Determine the (X, Y) coordinate at the center of the cell enclosing the given text.  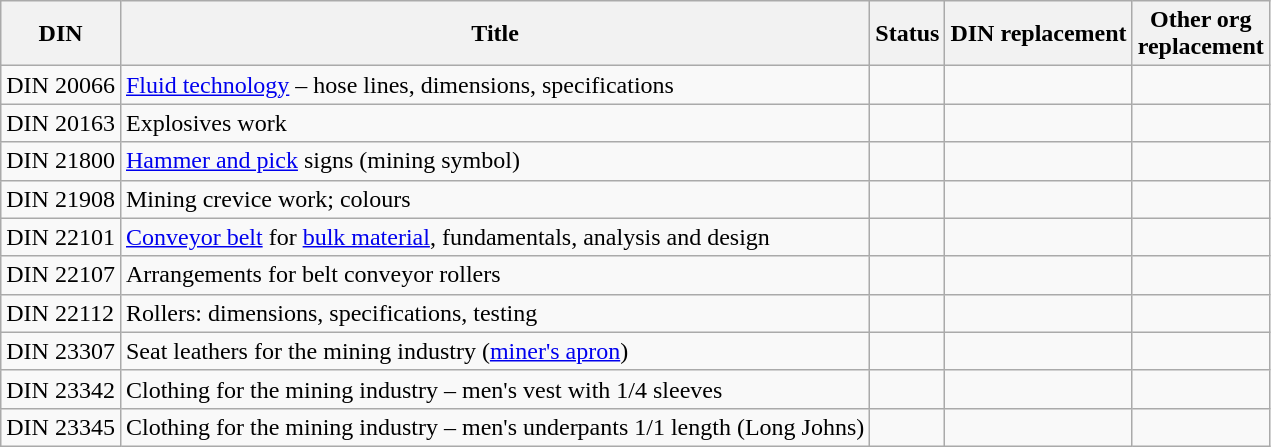
DIN 20163 (61, 123)
Conveyor belt for bulk material, fundamentals, analysis and design (494, 237)
Other orgreplacement (1200, 34)
Clothing for the mining industry – men's vest with 1/4 sleeves (494, 389)
DIN 20066 (61, 85)
Clothing for the mining industry – men's underpants 1/1 length (Long Johns) (494, 427)
DIN 23342 (61, 389)
DIN 23307 (61, 351)
Rollers: dimensions, specifications, testing (494, 313)
Hammer and pick signs (mining symbol) (494, 161)
DIN 21908 (61, 199)
DIN 22112 (61, 313)
Explosives work (494, 123)
Status (908, 34)
DIN (61, 34)
DIN 22101 (61, 237)
DIN replacement (1038, 34)
DIN 22107 (61, 275)
Seat leathers for the mining industry (miner's apron) (494, 351)
Arrangements for belt conveyor rollers (494, 275)
Mining crevice work; colours (494, 199)
DIN 23345 (61, 427)
Fluid technology – hose lines, dimensions, specifications (494, 85)
DIN 21800 (61, 161)
Title (494, 34)
